Capture the cell that displays the provided text and extract its (x, y) central coordinate. 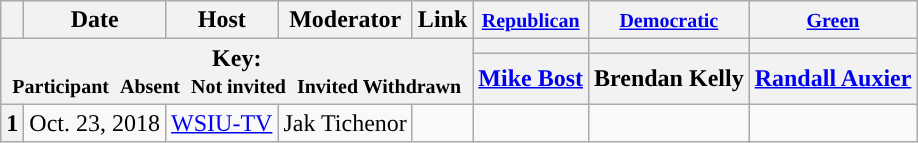
Republican (531, 20)
Key: Participant Absent Not invited Invited Withdrawn (237, 72)
1 (12, 123)
Host (222, 20)
Moderator (345, 20)
Date (95, 20)
Democratic (670, 20)
WSIU-TV (222, 123)
Green (833, 20)
Link (442, 20)
Oct. 23, 2018 (95, 123)
Randall Auxier (833, 78)
Jak Tichenor (345, 123)
Brendan Kelly (670, 78)
Mike Bost (531, 78)
